Locate the cell with the specified text and output its [x, y] center coordinate. 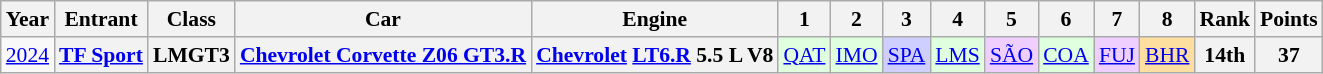
TF Sport [101, 55]
Class [192, 19]
Year [28, 19]
Points [1289, 19]
SPA [907, 55]
8 [1168, 19]
FUJ [1117, 55]
Chevrolet Corvette Z06 GT3.R [383, 55]
COA [1066, 55]
BHR [1168, 55]
Rank [1224, 19]
6 [1066, 19]
Chevrolet LT6.R 5.5 L V8 [654, 55]
2 [856, 19]
QAT [804, 55]
4 [958, 19]
1 [804, 19]
14th [1224, 55]
LMS [958, 55]
Entrant [101, 19]
Car [383, 19]
IMO [856, 55]
37 [1289, 55]
SÃO [1012, 55]
Engine [654, 19]
LMGT3 [192, 55]
2024 [28, 55]
7 [1117, 19]
5 [1012, 19]
3 [907, 19]
